Find where the given text appears and provide that cell's center as [X, Y] coordinate. 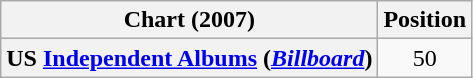
Position [425, 20]
50 [425, 58]
Chart (2007) [190, 20]
US Independent Albums (Billboard) [190, 58]
